Output the [x, y] coordinate of the center of the cell containing the given text.  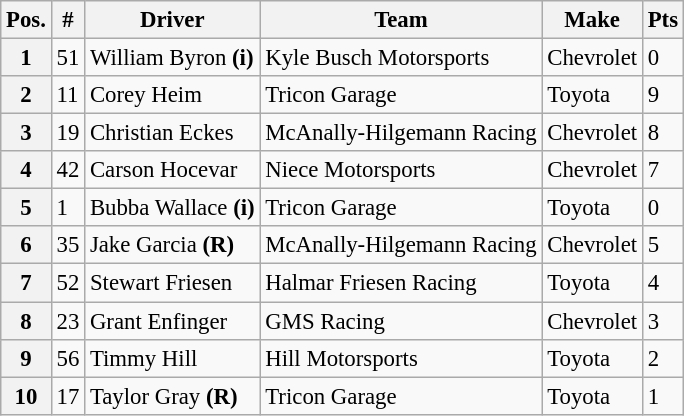
# [68, 20]
19 [68, 133]
52 [68, 283]
10 [26, 396]
Pos. [26, 20]
Corey Heim [172, 95]
23 [68, 321]
17 [68, 396]
Jake Garcia (R) [172, 245]
56 [68, 358]
William Byron (i) [172, 58]
Timmy Hill [172, 358]
Stewart Friesen [172, 283]
Bubba Wallace (i) [172, 208]
42 [68, 170]
35 [68, 245]
Niece Motorsports [401, 170]
Halmar Friesen Racing [401, 283]
Team [401, 20]
GMS Racing [401, 321]
Grant Enfinger [172, 321]
11 [68, 95]
6 [26, 245]
51 [68, 58]
Pts [662, 20]
Kyle Busch Motorsports [401, 58]
Driver [172, 20]
Make [592, 20]
Christian Eckes [172, 133]
Hill Motorsports [401, 358]
Carson Hocevar [172, 170]
Taylor Gray (R) [172, 396]
